Identify which cell holds the provided text, then report its (x, y) central coordinate. 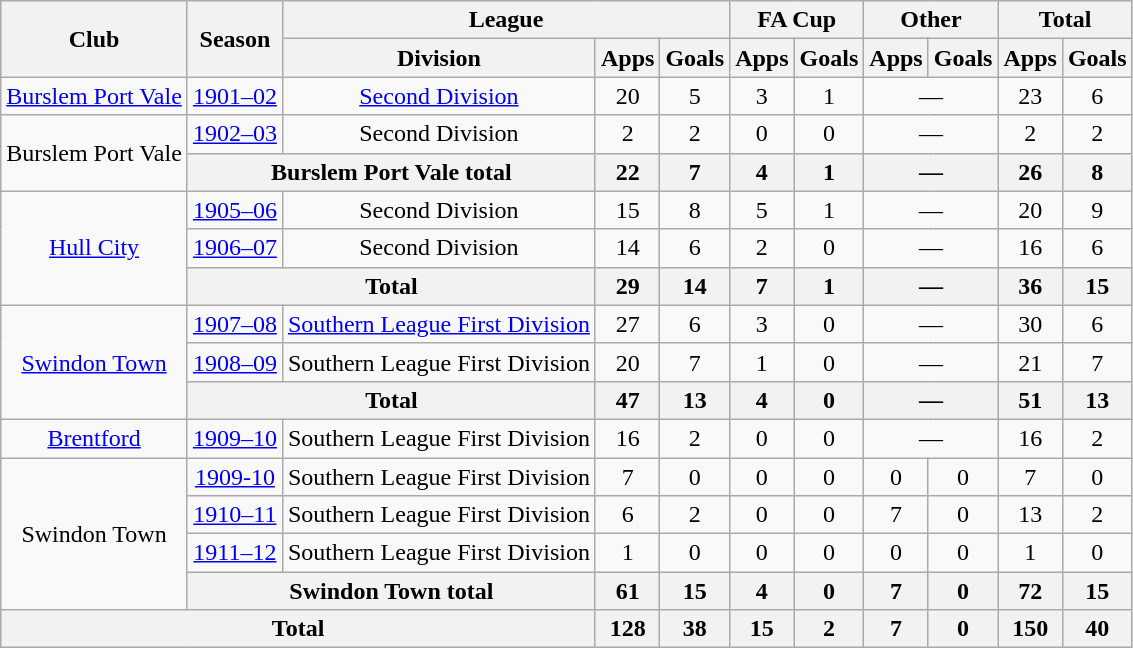
29 (627, 286)
61 (627, 591)
72 (1030, 591)
Burslem Port Vale total (391, 172)
27 (627, 324)
Brentford (94, 438)
Swindon Town total (391, 591)
40 (1097, 629)
36 (1030, 286)
9 (1097, 210)
1910–11 (234, 515)
1901–02 (234, 96)
51 (1030, 400)
26 (1030, 172)
1906–07 (234, 248)
FA Cup (797, 20)
30 (1030, 324)
1909-10 (234, 477)
Other (931, 20)
21 (1030, 362)
128 (627, 629)
Club (94, 39)
Season (234, 39)
Hull City (94, 248)
22 (627, 172)
1909–10 (234, 438)
1905–06 (234, 210)
1902–03 (234, 134)
38 (695, 629)
47 (627, 400)
League (506, 20)
1907–08 (234, 324)
1911–12 (234, 553)
150 (1030, 629)
1908–09 (234, 362)
Division (438, 58)
23 (1030, 96)
